From the cell containing the given text, extract its center point as (x, y) coordinate. 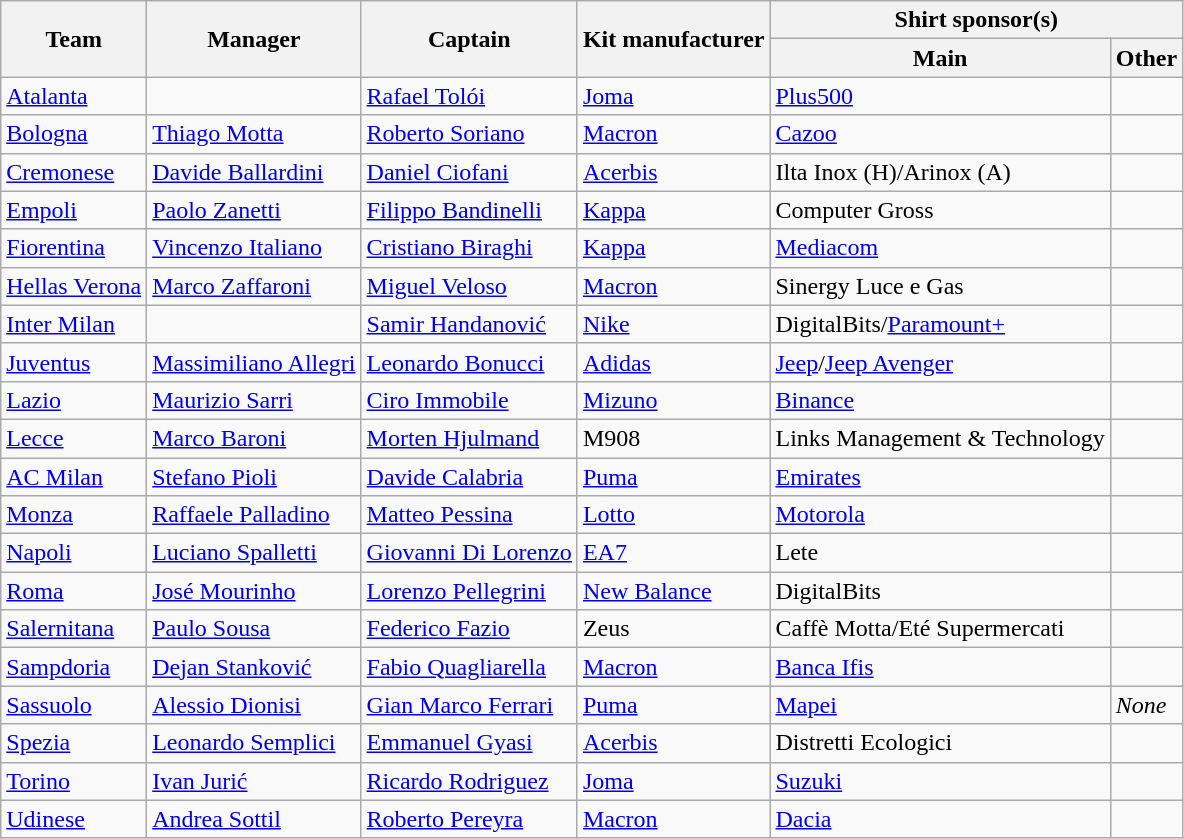
Spezia (74, 743)
Lazio (74, 400)
Udinese (74, 819)
Sinergy Luce e Gas (940, 286)
New Balance (674, 591)
Adidas (674, 362)
Emmanuel Gyasi (469, 743)
Binance (940, 400)
DigitalBits/Paramount+ (940, 324)
Davide Ballardini (254, 172)
Samir Handanović (469, 324)
Shirt sponsor(s) (976, 20)
Links Management & Technology (940, 438)
Inter Milan (74, 324)
Giovanni Di Lorenzo (469, 553)
Other (1146, 58)
Cazoo (940, 134)
Captain (469, 39)
Gian Marco Ferrari (469, 705)
Dacia (940, 819)
M908 (674, 438)
Main (940, 58)
Fabio Quagliarella (469, 667)
Paulo Sousa (254, 629)
José Mourinho (254, 591)
Zeus (674, 629)
Raffaele Palladino (254, 515)
Lotto (674, 515)
Fiorentina (74, 248)
Juventus (74, 362)
Lecce (74, 438)
Lorenzo Pellegrini (469, 591)
Dejan Stanković (254, 667)
Banca Ifis (940, 667)
Leonardo Semplici (254, 743)
Paolo Zanetti (254, 210)
Filippo Bandinelli (469, 210)
Salernitana (74, 629)
None (1146, 705)
Leonardo Bonucci (469, 362)
Ciro Immobile (469, 400)
Marco Zaffaroni (254, 286)
Roma (74, 591)
Emirates (940, 477)
Manager (254, 39)
Lete (940, 553)
Morten Hjulmand (469, 438)
Roberto Pereyra (469, 819)
Atalanta (74, 96)
Maurizio Sarri (254, 400)
Kit manufacturer (674, 39)
Ivan Jurić (254, 781)
Mizuno (674, 400)
Hellas Verona (74, 286)
Caffè Motta/Eté Supermercati (940, 629)
Cristiano Biraghi (469, 248)
Alessio Dionisi (254, 705)
Daniel Ciofani (469, 172)
AC Milan (74, 477)
Thiago Motta (254, 134)
Roberto Soriano (469, 134)
Sassuolo (74, 705)
Distretti Ecologici (940, 743)
Computer Gross (940, 210)
EA7 (674, 553)
Ricardo Rodriguez (469, 781)
DigitalBits (940, 591)
Bologna (74, 134)
Miguel Veloso (469, 286)
Empoli (74, 210)
Torino (74, 781)
Team (74, 39)
Ilta Inox (H)/Arinox (A) (940, 172)
Matteo Pessina (469, 515)
Sampdoria (74, 667)
Cremonese (74, 172)
Marco Baroni (254, 438)
Mediacom (940, 248)
Motorola (940, 515)
Rafael Tolói (469, 96)
Federico Fazio (469, 629)
Suzuki (940, 781)
Andrea Sottil (254, 819)
Massimiliano Allegri (254, 362)
Davide Calabria (469, 477)
Plus500 (940, 96)
Jeep/Jeep Avenger (940, 362)
Stefano Pioli (254, 477)
Luciano Spalletti (254, 553)
Mapei (940, 705)
Monza (74, 515)
Vincenzo Italiano (254, 248)
Napoli (74, 553)
Nike (674, 324)
